Provide the [X, Y] coordinate of the cell's center where the given text is located.  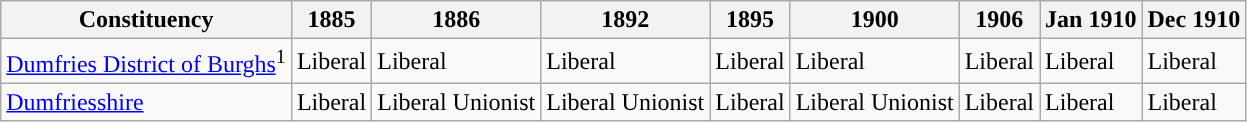
Dumfries District of Burghs1 [146, 62]
1900 [874, 20]
1906 [999, 20]
1892 [626, 20]
1895 [750, 20]
Dumfriesshire [146, 102]
1885 [331, 20]
Dec 1910 [1194, 20]
1886 [456, 20]
Jan 1910 [1091, 20]
Constituency [146, 20]
